Return the (x, y) coordinate for the center point of the cell that contains the specified text.  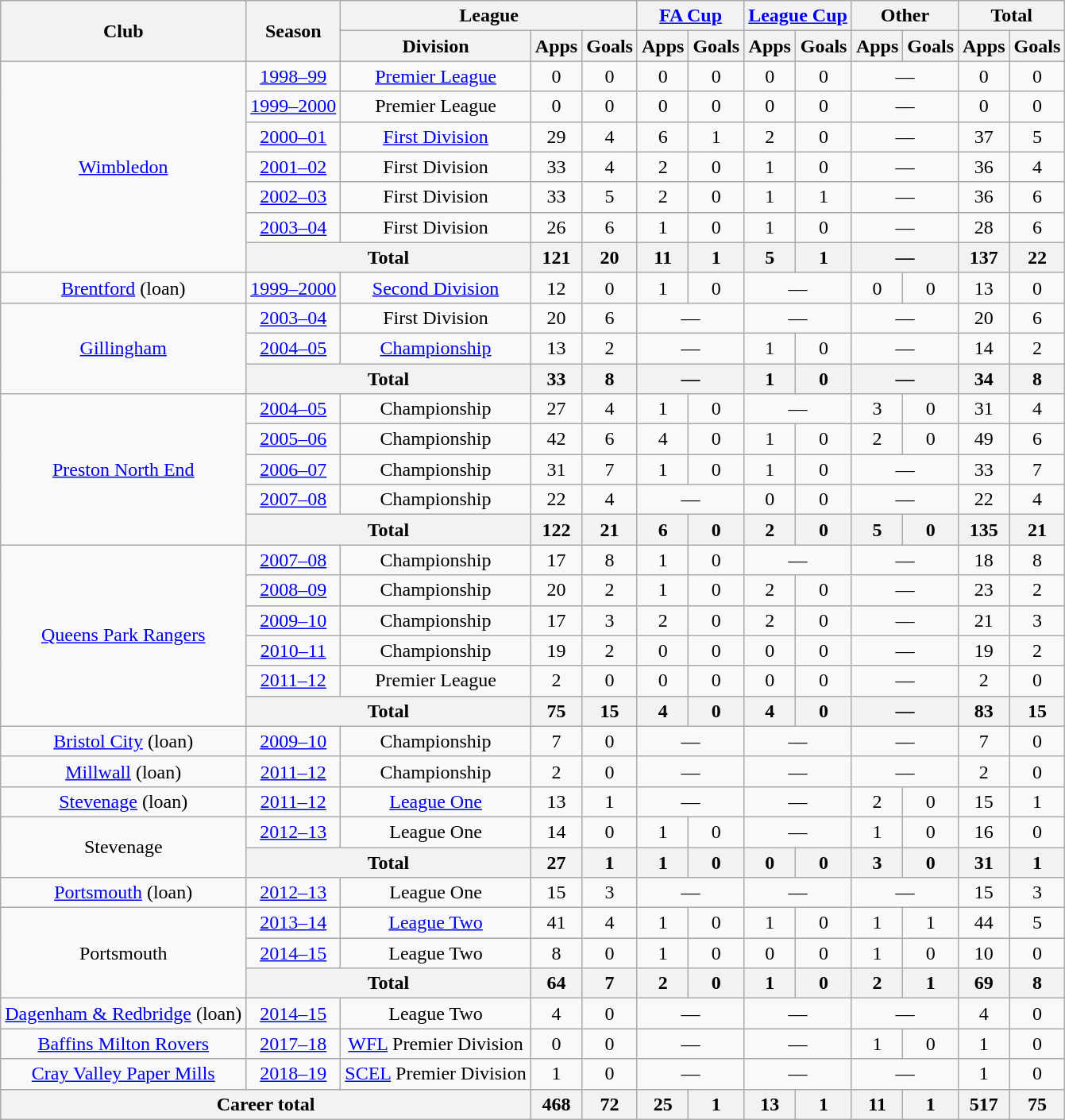
2000–01 (294, 137)
10 (984, 953)
18 (984, 560)
2018–19 (294, 1074)
Other (905, 16)
Stevenage (loan) (124, 801)
468 (556, 1104)
WFL Premier Division (436, 1044)
44 (984, 923)
72 (610, 1104)
1998–99 (294, 76)
16 (984, 832)
69 (984, 983)
26 (556, 227)
League Cup (798, 16)
Career total (266, 1104)
41 (556, 923)
Stevenage (124, 847)
Brentford (loan) (124, 288)
Division (436, 46)
122 (556, 530)
12 (556, 288)
Dagenham & Redbridge (loan) (124, 1014)
135 (984, 530)
Season (294, 31)
2002–03 (294, 197)
Millwall (loan) (124, 771)
2006–07 (294, 469)
Portsmouth (loan) (124, 893)
FA Cup (690, 16)
2017–18 (294, 1044)
137 (984, 257)
Club (124, 31)
Cray Valley Paper Mills (124, 1074)
28 (984, 227)
25 (662, 1104)
42 (556, 439)
Preston North End (124, 469)
29 (556, 137)
2005–06 (294, 439)
Portsmouth (124, 953)
Second Division (436, 288)
517 (984, 1104)
Queens Park Rangers (124, 635)
64 (556, 983)
Wimbledon (124, 167)
Gillingham (124, 348)
121 (556, 257)
Bristol City (loan) (124, 741)
League (489, 16)
83 (984, 711)
2008–09 (294, 590)
2010–11 (294, 651)
Baffins Milton Rovers (124, 1044)
34 (984, 379)
2013–14 (294, 923)
23 (984, 590)
49 (984, 439)
37 (984, 137)
2001–02 (294, 167)
SCEL Premier Division (436, 1074)
